Detect which cell encompasses the target text, then output its [X, Y] center coordinate. 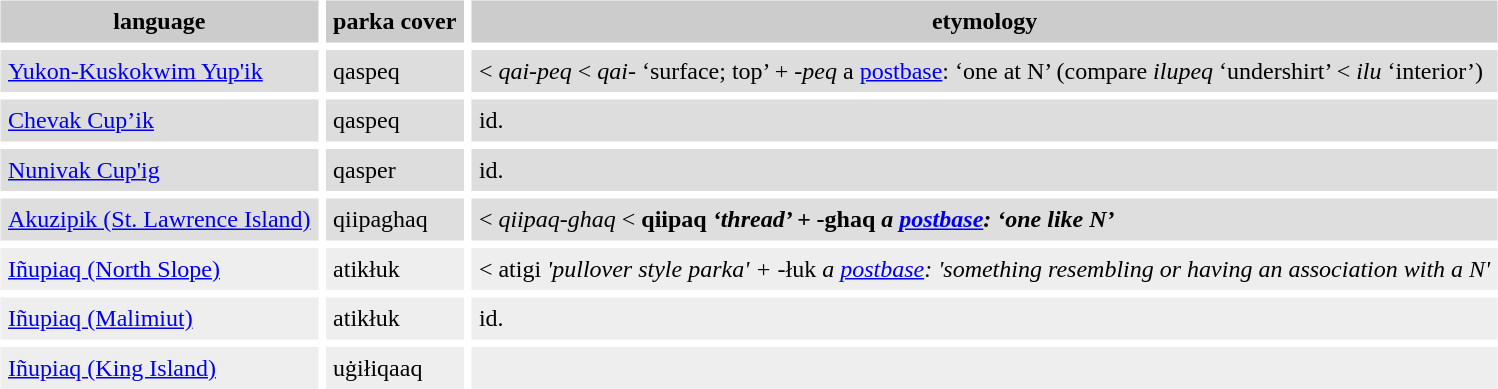
Iñupiaq (Malimiut) [159, 319]
Chevak Cup’ik [159, 121]
< qai-peq < qai- ‘surface; top’ + -peq a postbase: ‘one at N’ (compare ilupeq ‘undershirt’ < ilu ‘interior’) [984, 71]
< atigi 'pullover style parka' + -łuk a postbase: 'something resembling or having an association with a N' [984, 269]
uġiłiqaaq [395, 368]
Akuzipik (St. Lawrence Island) [159, 219]
Iñupiaq (North Slope) [159, 269]
qasper [395, 170]
qiipaghaq [395, 219]
Iñupiaq (King Island) [159, 368]
language [159, 21]
Yukon-Kuskokwim Yup'ik [159, 71]
parka cover [395, 21]
< qiipaq-ghaq < qiipaq ‘thread’ + -ghaq a postbase: ‘one like N’ [984, 219]
etymology [984, 21]
Nunivak Cup'ig [159, 170]
